Locate the cell with the specified text and output its [X, Y] center coordinate. 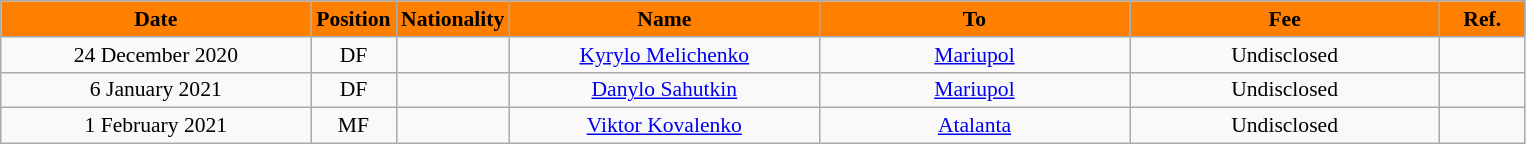
Name [664, 19]
Position [354, 19]
To [974, 19]
1 February 2021 [156, 126]
Atalanta [974, 126]
MF [354, 126]
Ref. [1482, 19]
Fee [1285, 19]
Date [156, 19]
Viktor Kovalenko [664, 126]
Kyrylo Melichenko [664, 55]
6 January 2021 [156, 90]
Danylo Sahutkin [664, 90]
24 December 2020 [156, 55]
Nationality [452, 19]
